Detect which cell encompasses the target text, then output its (X, Y) center coordinate. 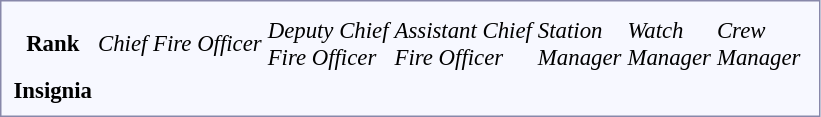
Deputy Chief Fire Officer (328, 44)
Rank (53, 44)
Watch Manager (670, 44)
Crew Manager (758, 44)
Insignia (53, 90)
Chief Fire Officer (180, 44)
Assistant ChiefFire Officer (463, 44)
Station Manager (580, 44)
